Return the (X, Y) coordinate for the center point of the cell that contains the specified text.  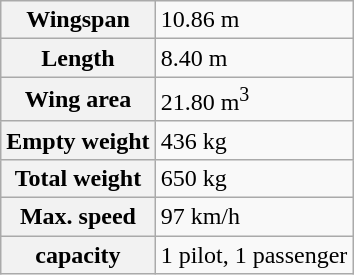
capacity (78, 255)
436 kg (254, 140)
1 pilot, 1 passenger (254, 255)
97 km/h (254, 217)
21.80 m3 (254, 100)
Empty weight (78, 140)
Length (78, 58)
650 kg (254, 178)
Wing area (78, 100)
10.86 m (254, 20)
Total weight (78, 178)
8.40 m (254, 58)
Max. speed (78, 217)
Wingspan (78, 20)
